Scan for the cell matching the given text and deliver its [X, Y] coordinate at center. 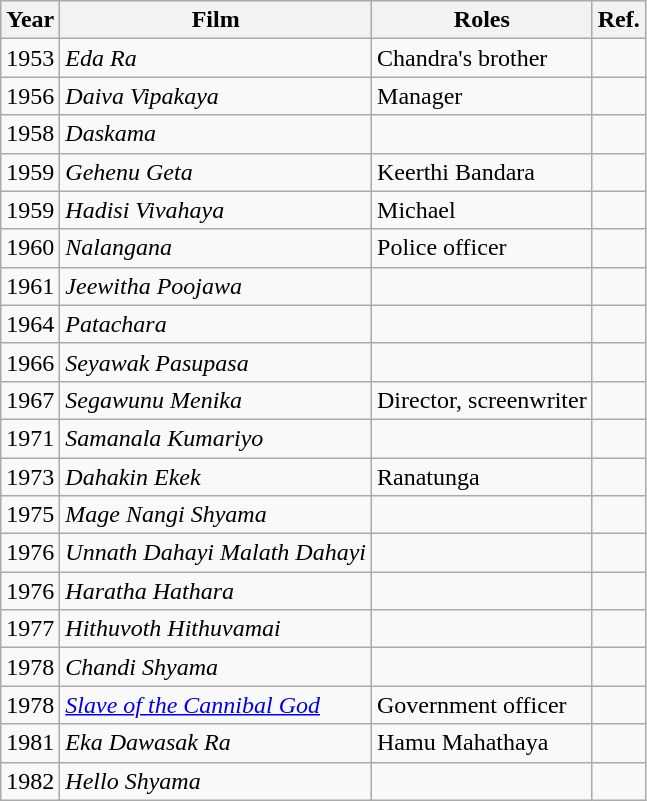
Police officer [482, 248]
1964 [30, 324]
Hello Shyama [216, 781]
Chandra's brother [482, 58]
1960 [30, 248]
Nalangana [216, 248]
Patachara [216, 324]
1961 [30, 286]
1971 [30, 438]
Michael [482, 210]
Hamu Mahathaya [482, 743]
Keerthi Bandara [482, 172]
1966 [30, 362]
1953 [30, 58]
Dahakin Ekek [216, 477]
Roles [482, 20]
Seyawak Pasupasa [216, 362]
Film [216, 20]
Director, screenwriter [482, 400]
Gehenu Geta [216, 172]
Ranatunga [482, 477]
1973 [30, 477]
Samanala Kumariyo [216, 438]
Year [30, 20]
1958 [30, 134]
Manager [482, 96]
1956 [30, 96]
Hadisi Vivahaya [216, 210]
Haratha Hathara [216, 591]
1982 [30, 781]
Chandi Shyama [216, 667]
Daskama [216, 134]
Daiva Vipakaya [216, 96]
Slave of the Cannibal God [216, 705]
Mage Nangi Shyama [216, 515]
Eda Ra [216, 58]
Hithuvoth Hithuvamai [216, 629]
Government officer [482, 705]
1977 [30, 629]
Jeewitha Poojawa [216, 286]
Unnath Dahayi Malath Dahayi [216, 553]
1981 [30, 743]
Segawunu Menika [216, 400]
1967 [30, 400]
Ref. [618, 20]
Eka Dawasak Ra [216, 743]
1975 [30, 515]
